Search for the cell housing the specified text and yield its [X, Y] center coordinate. 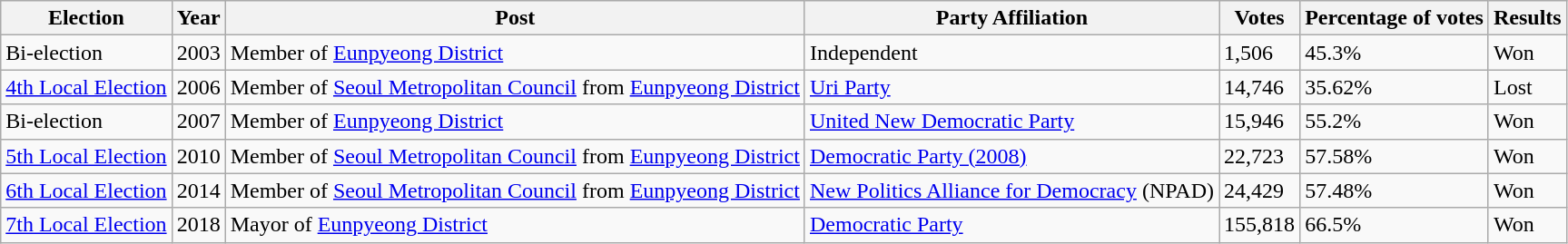
2007 [198, 122]
14,746 [1260, 87]
New Politics Alliance for Democracy (NPAD) [1011, 190]
Party Affiliation [1011, 18]
24,429 [1260, 190]
Percentage of votes [1395, 18]
Lost [1527, 87]
15,946 [1260, 122]
57.48% [1395, 190]
Votes [1260, 18]
57.58% [1395, 156]
4th Local Election [86, 87]
Independent [1011, 53]
35.62% [1395, 87]
2014 [198, 190]
Uri Party [1011, 87]
Mayor of Eunpyeong District [515, 225]
Results [1527, 18]
1,506 [1260, 53]
Democratic Party [1011, 225]
2003 [198, 53]
66.5% [1395, 225]
7th Local Election [86, 225]
Election [86, 18]
Post [515, 18]
6th Local Election [86, 190]
2018 [198, 225]
Year [198, 18]
5th Local Election [86, 156]
United New Democratic Party [1011, 122]
2010 [198, 156]
22,723 [1260, 156]
155,818 [1260, 225]
55.2% [1395, 122]
2006 [198, 87]
Democratic Party (2008) [1011, 156]
45.3% [1395, 53]
